Find where the given text appears and provide that cell's center as [X, Y] coordinate. 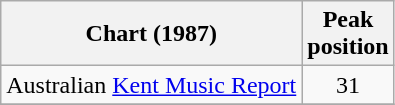
Chart (1987) [152, 34]
Australian Kent Music Report [152, 85]
31 [348, 85]
Peakposition [348, 34]
